Identify which cell holds the provided text, then report its [x, y] central coordinate. 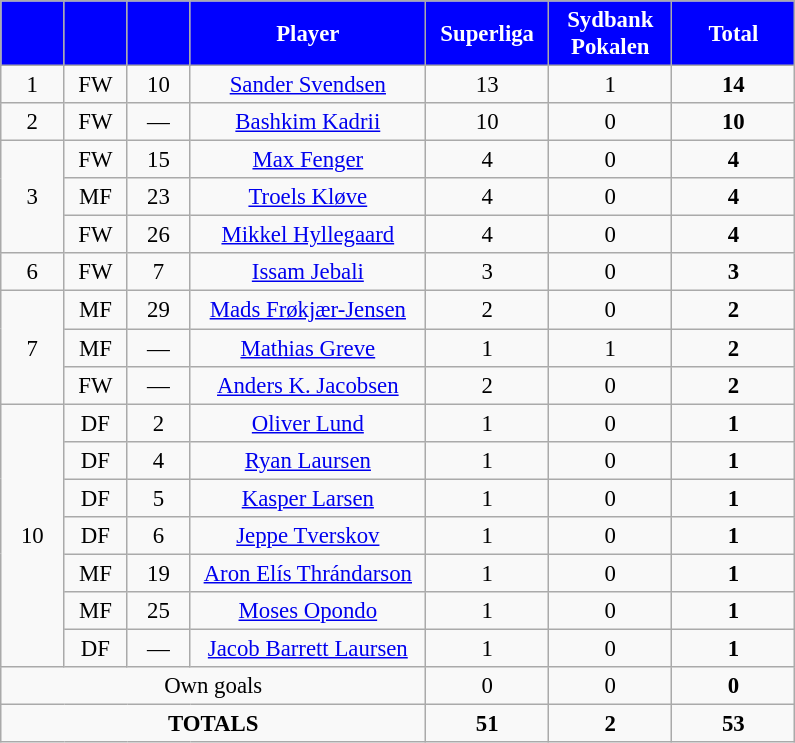
13 [488, 85]
Issam Jebali [308, 273]
Bashkim Kadrii [308, 122]
Mads Frøkjær-Jensen [308, 310]
Jeppe Tverskov [308, 536]
26 [158, 235]
14 [734, 85]
15 [158, 160]
19 [158, 573]
Kasper Larsen [308, 498]
Anders K. Jacobsen [308, 385]
Jacob Barrett Laursen [308, 648]
25 [158, 611]
23 [158, 197]
Ryan Laursen [308, 460]
Total [734, 34]
51 [488, 724]
5 [158, 498]
Aron Elís Thrándarson [308, 573]
Mathias Greve [308, 348]
Superliga [488, 34]
Own goals [214, 686]
29 [158, 310]
Troels Kløve [308, 197]
Moses Opondo [308, 611]
Sydbank Pokalen [610, 34]
53 [734, 724]
TOTALS [214, 724]
Max Fenger [308, 160]
Oliver Lund [308, 423]
Player [308, 34]
Mikkel Hyllegaard [308, 235]
Sander Svendsen [308, 85]
